Capture the cell that displays the provided text and extract its (x, y) central coordinate. 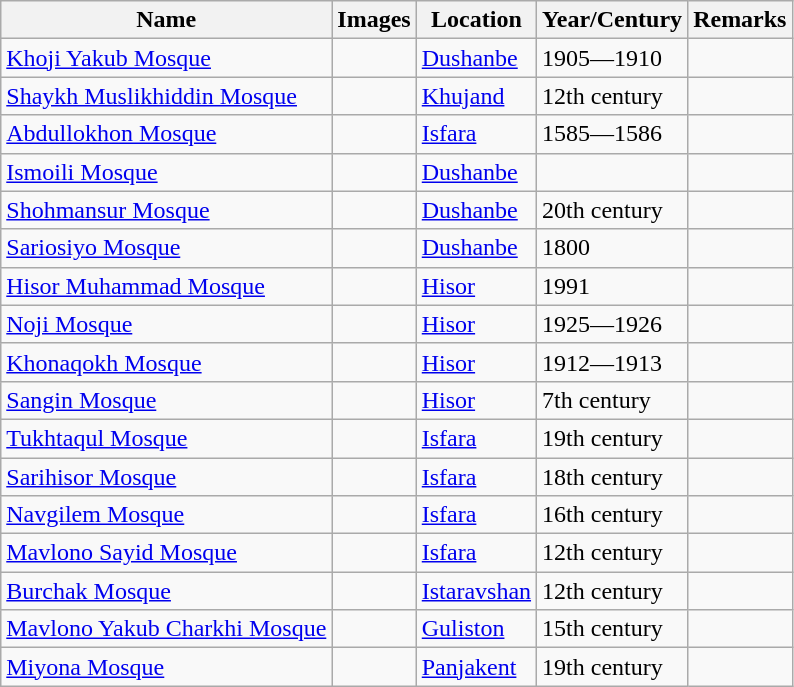
15th century (612, 629)
Abdullokhon Mosque (166, 134)
Ismoili Mosque (166, 172)
Sariosiyo Mosque (166, 248)
1925—1926 (612, 324)
Shaykh Muslikhiddin Mosque (166, 96)
Tukhtaqul Mosque (166, 438)
Burchak Mosque (166, 591)
Images (374, 20)
Sarihisor Mosque (166, 477)
Panjakent (476, 667)
Location (476, 20)
Name (166, 20)
1585—1586 (612, 134)
Mavlono Yakub Charkhi Mosque (166, 629)
1991 (612, 286)
Miyona Mosque (166, 667)
Guliston (476, 629)
Khoji Yakub Mosque (166, 58)
18th century (612, 477)
Remarks (740, 20)
Hisor Muhammad Mosque (166, 286)
Noji Mosque (166, 324)
7th century (612, 400)
Khonaqokh Mosque (166, 362)
Sangin Mosque (166, 400)
1905—1910 (612, 58)
1800 (612, 248)
20th century (612, 210)
16th century (612, 515)
Khujand (476, 96)
Shohmansur Mosque (166, 210)
Mavlono Sayid Mosque (166, 553)
Year/Century (612, 20)
Navgilem Mosque (166, 515)
Istaravshan (476, 591)
1912—1913 (612, 362)
